Determine the [X, Y] coordinate at the center of the cell enclosing the given text.  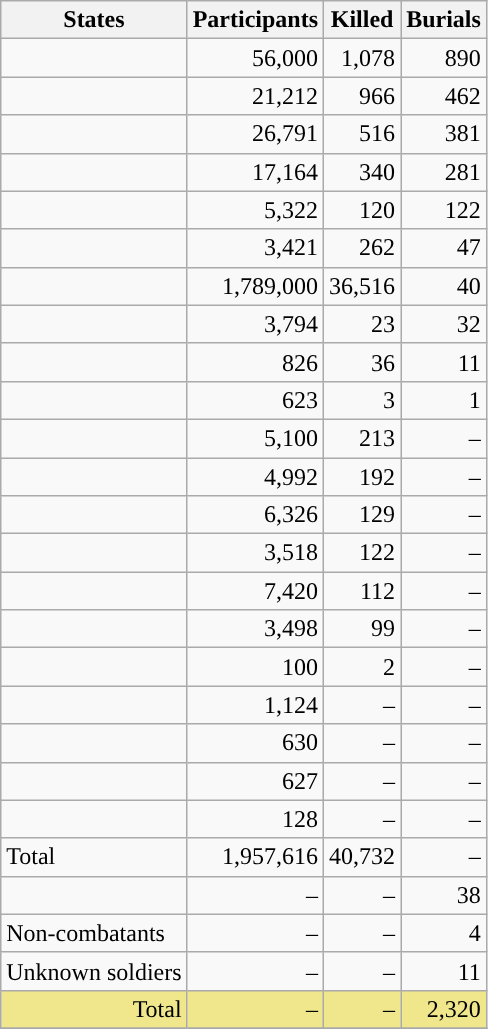
262 [362, 248]
Non-combatants [94, 933]
Unknown soldiers [94, 971]
4 [444, 933]
17,164 [255, 172]
6,326 [255, 515]
99 [362, 629]
112 [362, 591]
56,000 [255, 58]
38 [444, 895]
516 [362, 134]
2,320 [444, 1009]
1,789,000 [255, 286]
120 [362, 210]
1,078 [362, 58]
32 [444, 324]
3,498 [255, 629]
1,957,616 [255, 857]
890 [444, 58]
128 [255, 819]
4,992 [255, 477]
213 [362, 438]
2 [362, 667]
826 [255, 362]
462 [444, 96]
3,421 [255, 248]
1 [444, 400]
100 [255, 667]
States [94, 20]
3,794 [255, 324]
381 [444, 134]
3,518 [255, 553]
7,420 [255, 591]
627 [255, 781]
1,124 [255, 705]
966 [362, 96]
Participants [255, 20]
26,791 [255, 134]
630 [255, 743]
36,516 [362, 286]
5,100 [255, 438]
623 [255, 400]
21,212 [255, 96]
192 [362, 477]
Killed [362, 20]
340 [362, 172]
5,322 [255, 210]
Burials [444, 20]
129 [362, 515]
36 [362, 362]
281 [444, 172]
47 [444, 248]
23 [362, 324]
3 [362, 400]
40 [444, 286]
40,732 [362, 857]
